Output the [x, y] coordinate of the center of the cell containing the given text.  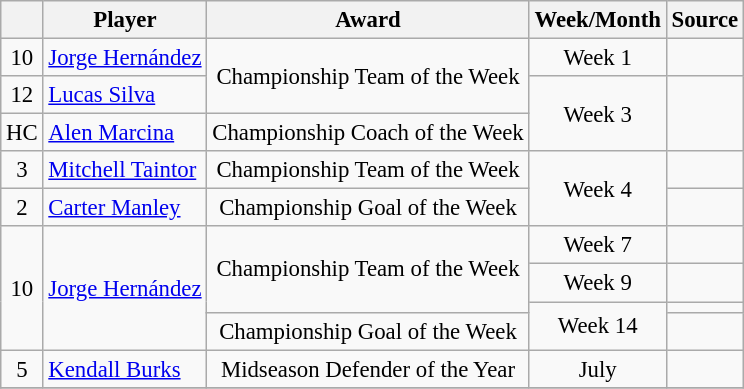
Carter Manley [125, 208]
Week 3 [598, 114]
2 [22, 208]
Week 1 [598, 58]
Source [704, 20]
Award [368, 20]
Lucas Silva [125, 95]
Week 9 [598, 283]
Championship Coach of the Week [368, 133]
Week 7 [598, 245]
Alen Marcina [125, 133]
July [598, 369]
Week 4 [598, 188]
5 [22, 369]
3 [22, 170]
Midseason Defender of the Year [368, 369]
Week/Month [598, 20]
Player [125, 20]
12 [22, 95]
HC [22, 133]
Mitchell Taintor [125, 170]
Kendall Burks [125, 369]
Week 14 [598, 326]
